Find where the given text appears and provide that cell's center as [x, y] coordinate. 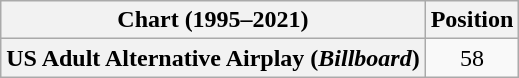
58 [472, 58]
US Adult Alternative Airplay (Billboard) [213, 58]
Position [472, 20]
Chart (1995–2021) [213, 20]
